Return the [x, y] coordinate for the center point of the cell that contains the specified text.  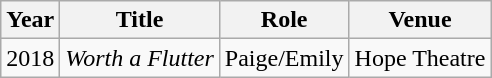
Venue [420, 20]
Paige/Emily [284, 58]
Worth a Flutter [140, 58]
Role [284, 20]
Title [140, 20]
Year [30, 20]
2018 [30, 58]
Hope Theatre [420, 58]
